Detect which cell encompasses the target text, then output its (x, y) center coordinate. 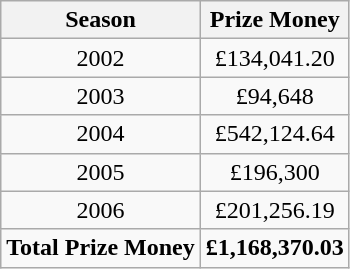
2006 (100, 210)
Season (100, 20)
£196,300 (274, 172)
2004 (100, 134)
£134,041.20 (274, 58)
Total Prize Money (100, 248)
2005 (100, 172)
2002 (100, 58)
£1,168,370.03 (274, 248)
2003 (100, 96)
£201,256.19 (274, 210)
Prize Money (274, 20)
£94,648 (274, 96)
£542,124.64 (274, 134)
